Scan for the cell matching the given text and deliver its [X, Y] coordinate at center. 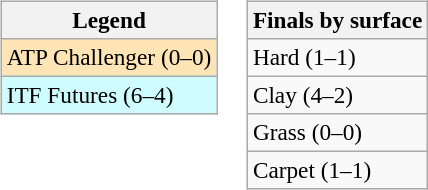
Grass (0–0) [337, 133]
Hard (1–1) [337, 57]
Legend [108, 20]
ITF Futures (6–4) [108, 95]
ATP Challenger (0–0) [108, 57]
Clay (4–2) [337, 95]
Finals by surface [337, 20]
Carpet (1–1) [337, 171]
